For the text-containing cell, return its midpoint in [x, y] coordinate format. 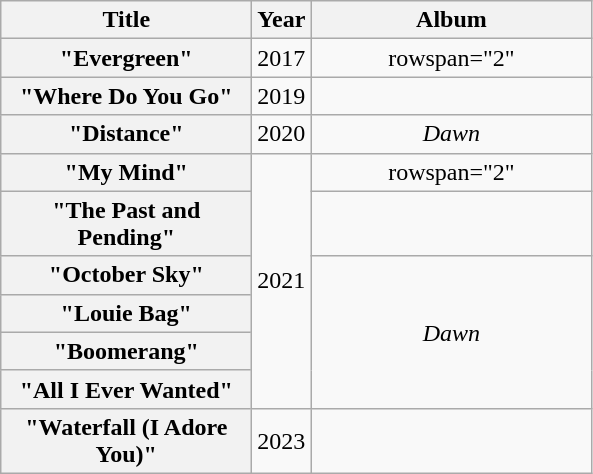
Year [282, 20]
2021 [282, 280]
"The Past and Pending" [126, 224]
2017 [282, 58]
"Evergreen" [126, 58]
"My Mind" [126, 172]
2023 [282, 440]
Title [126, 20]
"All I Ever Wanted" [126, 389]
2020 [282, 134]
"Distance" [126, 134]
"Boomerang" [126, 351]
"Waterfall (I Adore You)" [126, 440]
"Louie Bag" [126, 313]
"October Sky" [126, 275]
"Where Do You Go" [126, 96]
Album [452, 20]
2019 [282, 96]
